Extract the (x, y) coordinate from the center of the cell holding the provided text.  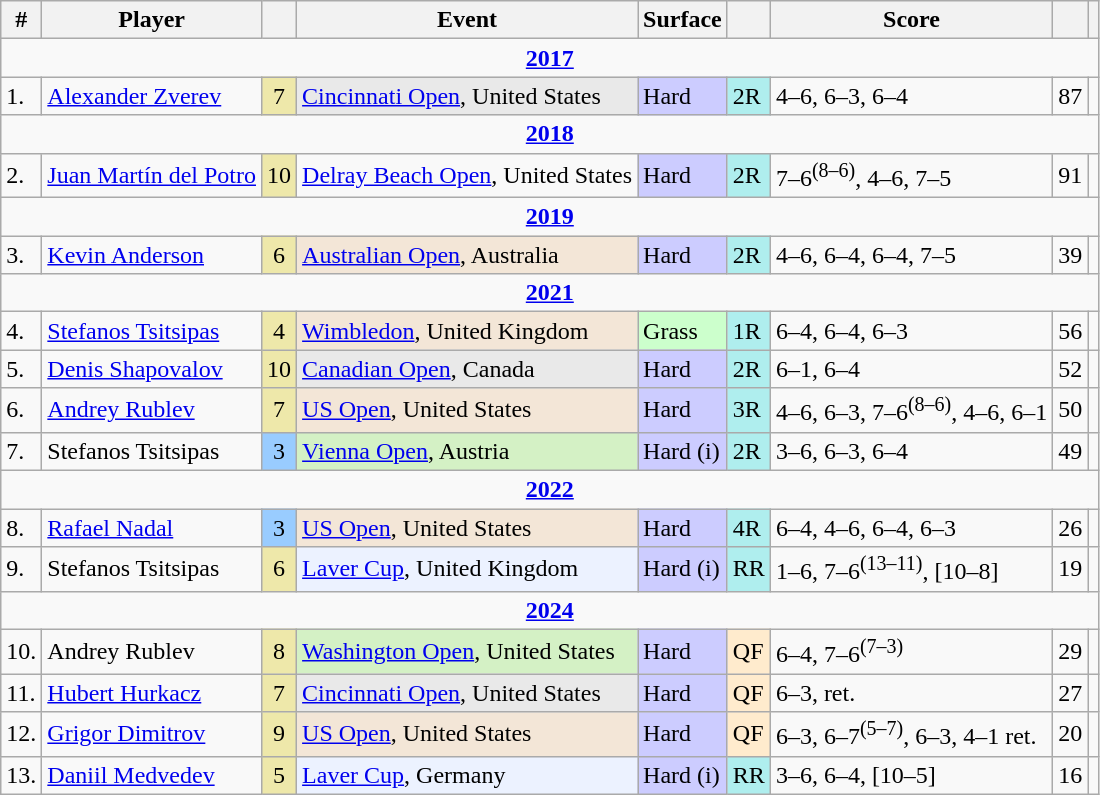
Laver Cup, United Kingdom (468, 570)
1. (22, 96)
9 (280, 734)
91 (1070, 176)
27 (1070, 693)
1–6, 7–6(13–11), [10–8] (911, 570)
Event (468, 20)
4R (748, 528)
2021 (550, 293)
Grigor Dimitrov (152, 734)
49 (1070, 451)
Australian Open, Australia (468, 255)
Grass (683, 331)
3–6, 6–3, 6–4 (911, 451)
10. (22, 652)
20 (1070, 734)
Hubert Hurkacz (152, 693)
2022 (550, 489)
5. (22, 369)
Kevin Anderson (152, 255)
13. (22, 775)
9. (22, 570)
6–4, 4–6, 6–4, 6–3 (911, 528)
2024 (550, 610)
1R (748, 331)
3–6, 6–4, [10–5] (911, 775)
4–6, 6–3, 6–4 (911, 96)
6. (22, 410)
8. (22, 528)
Vienna Open, Austria (468, 451)
3. (22, 255)
2017 (550, 58)
Denis Shapovalov (152, 369)
Canadian Open, Canada (468, 369)
11. (22, 693)
52 (1070, 369)
2019 (550, 217)
Delray Beach Open, United States (468, 176)
87 (1070, 96)
50 (1070, 410)
# (22, 20)
4. (22, 331)
5 (280, 775)
39 (1070, 255)
Washington Open, United States (468, 652)
Surface (683, 20)
Score (911, 20)
Player (152, 20)
6–4, 7–6(7–3) (911, 652)
3R (748, 410)
7. (22, 451)
6–3, ret. (911, 693)
Daniil Medvedev (152, 775)
Rafael Nadal (152, 528)
Laver Cup, Germany (468, 775)
12. (22, 734)
56 (1070, 331)
29 (1070, 652)
Alexander Zverev (152, 96)
6–3, 6–7(5–7), 6–3, 4–1 ret. (911, 734)
Wimbledon, United Kingdom (468, 331)
2018 (550, 134)
7–6(8–6), 4–6, 7–5 (911, 176)
16 (1070, 775)
19 (1070, 570)
8 (280, 652)
2. (22, 176)
6–1, 6–4 (911, 369)
26 (1070, 528)
Juan Martín del Potro (152, 176)
4–6, 6–4, 6–4, 7–5 (911, 255)
4 (280, 331)
6–4, 6–4, 6–3 (911, 331)
4–6, 6–3, 7–6(8–6), 4–6, 6–1 (911, 410)
